Capture the cell that displays the provided text and extract its [x, y] central coordinate. 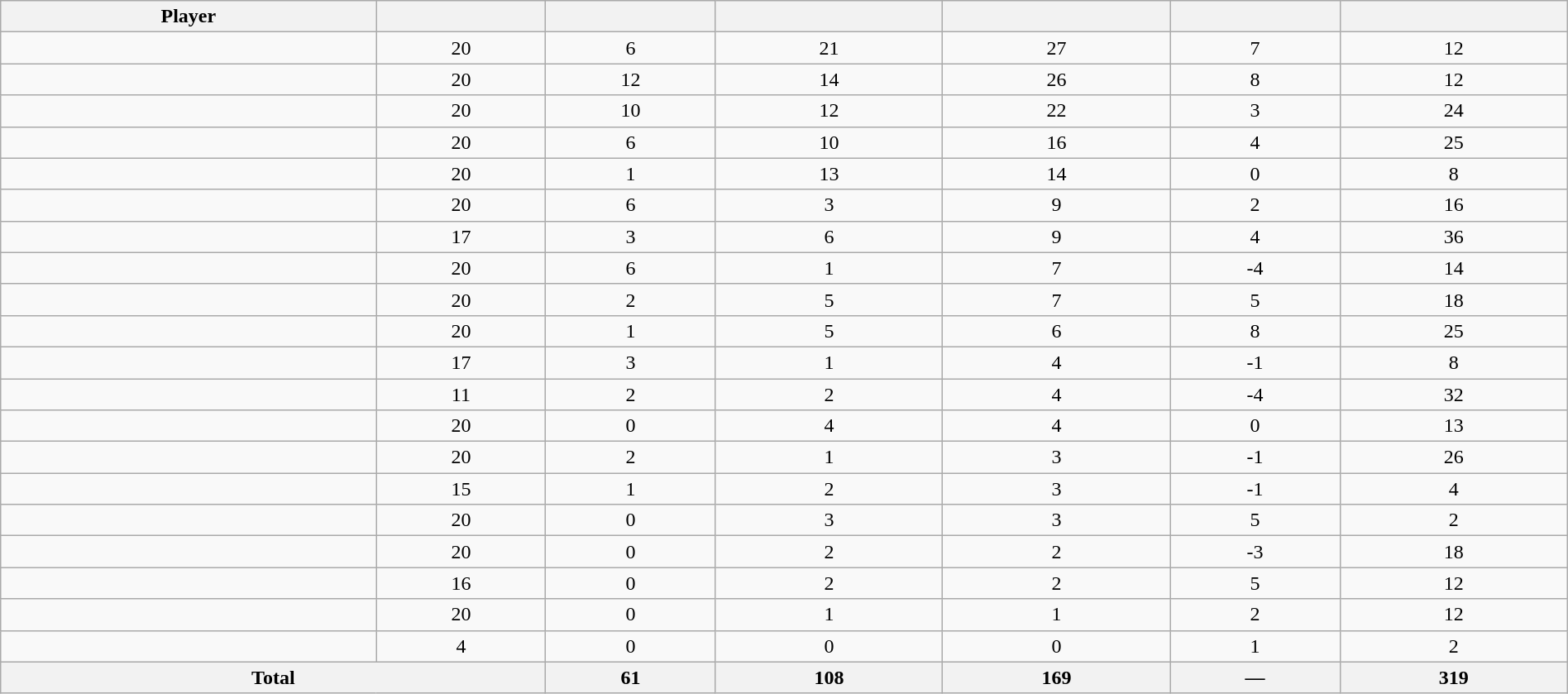
27 [1057, 48]
22 [1057, 111]
21 [829, 48]
Total [273, 677]
-3 [1255, 552]
24 [1454, 111]
32 [1454, 395]
169 [1057, 677]
15 [461, 489]
11 [461, 395]
61 [630, 677]
36 [1454, 237]
— [1255, 677]
319 [1454, 677]
108 [829, 677]
Player [189, 17]
